For the text-containing cell, return its midpoint in (x, y) coordinate format. 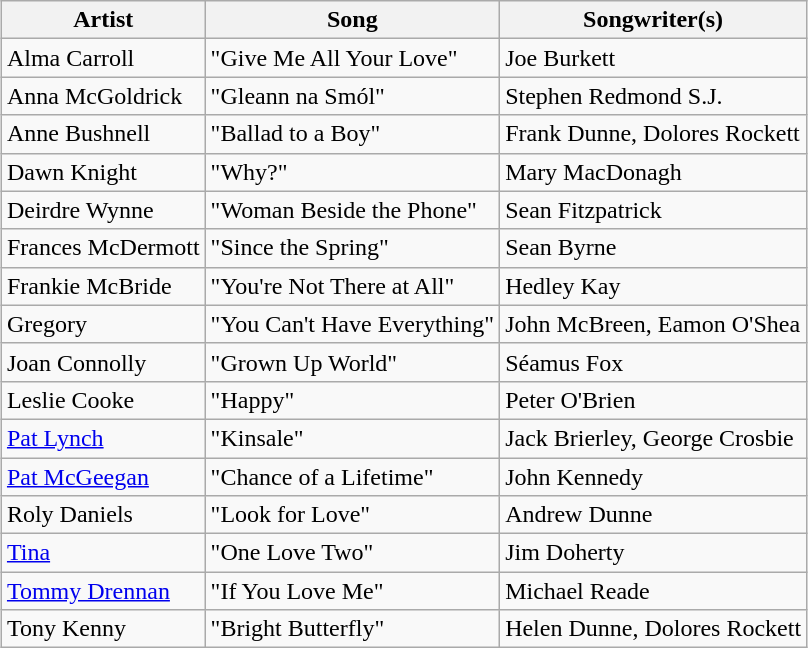
Jack Brierley, George Crosbie (654, 438)
"Grown Up World" (352, 362)
Jim Doherty (654, 553)
Frank Dunne, Dolores Rockett (654, 134)
Anna McGoldrick (103, 96)
Songwriter(s) (654, 20)
Frances McDermott (103, 248)
Roly Daniels (103, 515)
"You're Not There at All" (352, 286)
Tony Kenny (103, 629)
"One Love Two" (352, 553)
Helen Dunne, Dolores Rockett (654, 629)
Sean Byrne (654, 248)
Michael Reade (654, 591)
Frankie McBride (103, 286)
"You Can't Have Everything" (352, 324)
"Give Me All Your Love" (352, 58)
"Chance of a Lifetime" (352, 477)
John Kennedy (654, 477)
"If You Love Me" (352, 591)
Deirdre Wynne (103, 210)
Song (352, 20)
"Happy" (352, 400)
Mary MacDonagh (654, 172)
Dawn Knight (103, 172)
"Look for Love" (352, 515)
"Gleann na Smól" (352, 96)
Gregory (103, 324)
Joe Burkett (654, 58)
Peter O'Brien (654, 400)
Pat McGeegan (103, 477)
Artist (103, 20)
Pat Lynch (103, 438)
"Why?" (352, 172)
Tommy Drennan (103, 591)
Hedley Kay (654, 286)
Anne Bushnell (103, 134)
Alma Carroll (103, 58)
Tina (103, 553)
Leslie Cooke (103, 400)
Sean Fitzpatrick (654, 210)
"Kinsale" (352, 438)
"Since the Spring" (352, 248)
"Woman Beside the Phone" (352, 210)
"Bright Butterfly" (352, 629)
Stephen Redmond S.J. (654, 96)
"Ballad to a Boy" (352, 134)
Séamus Fox (654, 362)
John McBreen, Eamon O'Shea (654, 324)
Andrew Dunne (654, 515)
Joan Connolly (103, 362)
